Return the (X, Y) coordinate for the center point of the cell that contains the specified text.  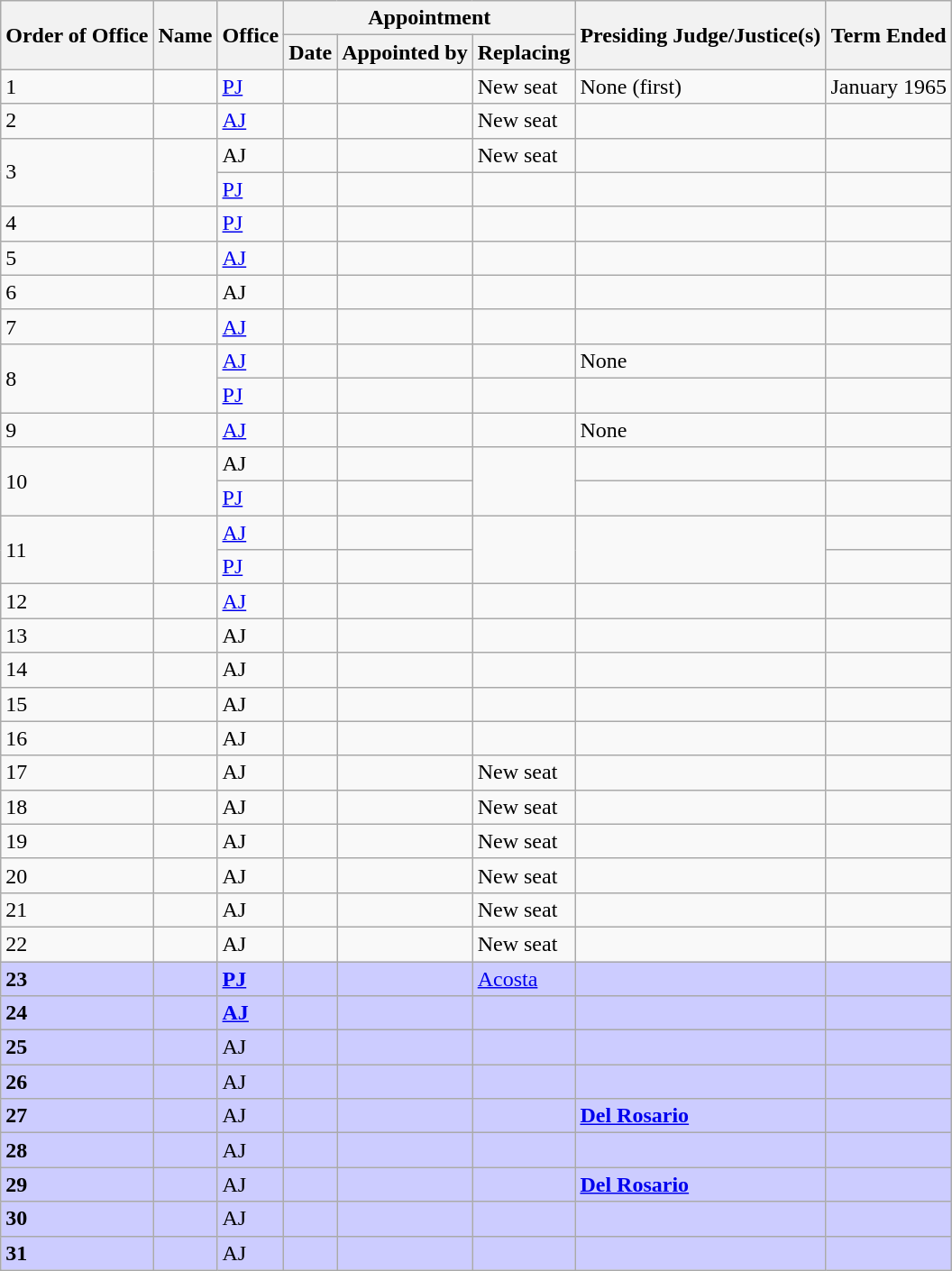
26 (78, 1082)
16 (78, 738)
27 (78, 1116)
7 (78, 326)
8 (78, 378)
Office (251, 35)
12 (78, 601)
Date (310, 52)
6 (78, 292)
Term Ended (889, 35)
2 (78, 121)
23 (78, 978)
22 (78, 944)
1 (78, 87)
January 1965 (889, 87)
Order of Office (78, 35)
4 (78, 224)
20 (78, 875)
Appointment (429, 18)
15 (78, 704)
11 (78, 550)
24 (78, 1013)
19 (78, 841)
29 (78, 1184)
21 (78, 910)
3 (78, 172)
9 (78, 430)
13 (78, 635)
28 (78, 1150)
Presiding Judge/Justice(s) (700, 35)
31 (78, 1253)
5 (78, 258)
10 (78, 481)
14 (78, 670)
Name (186, 35)
None (first) (700, 87)
30 (78, 1219)
Appointed by (405, 52)
18 (78, 807)
25 (78, 1047)
Replacing (524, 52)
Acosta (524, 978)
17 (78, 773)
